Find where the given text appears and provide that cell's center as (X, Y) coordinate. 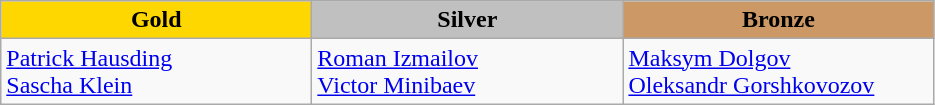
Maksym Dolgov Oleksandr Gorshkovozov (778, 72)
Silver (468, 20)
Roman Izmailov Victor Minibaev (468, 72)
Patrick Hausding Sascha Klein (156, 72)
Bronze (778, 20)
Gold (156, 20)
